Detect which cell encompasses the target text, then output its (X, Y) center coordinate. 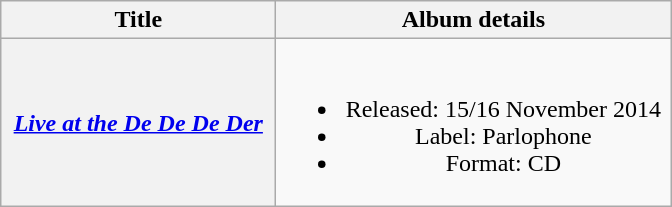
Title (138, 20)
Album details (474, 20)
Released: 15/16 November 2014Label: ParlophoneFormat: CD (474, 122)
Live at the De De De Der (138, 122)
